Provide the (x, y) coordinate of the cell's center where the given text is located.  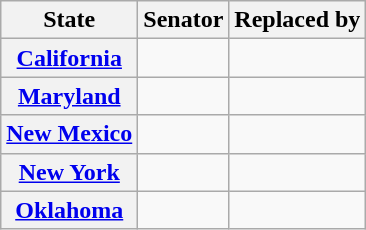
Senator (184, 20)
Maryland (70, 96)
California (70, 58)
Oklahoma (70, 210)
State (70, 20)
Replaced by (298, 20)
New York (70, 172)
New Mexico (70, 134)
